Extract the (X, Y) coordinate from the center of the cell holding the provided text.  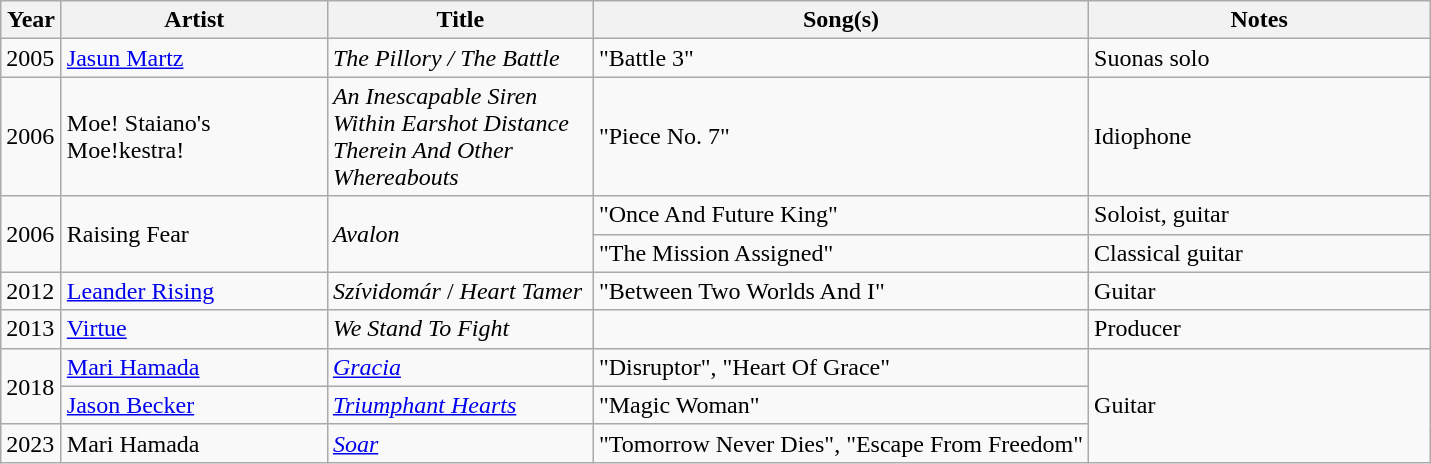
Title (460, 20)
Raising Fear (194, 234)
An Inescapable Siren Within Earshot Distance Therein And Other Whereabouts (460, 136)
"Disruptor", "Heart Of Grace" (840, 367)
Soar (460, 443)
Suonas solo (1260, 58)
Artist (194, 20)
2018 (32, 386)
Triumphant Hearts (460, 405)
Avalon (460, 234)
Jason Becker (194, 405)
"The Mission Assigned" (840, 253)
"Tomorrow Never Dies", "Escape From Freedom" (840, 443)
2005 (32, 58)
Classical guitar (1260, 253)
Year (32, 20)
Leander Rising (194, 291)
Notes (1260, 20)
"Battle 3" (840, 58)
Virtue (194, 329)
Moe! Staiano's Moe!kestra! (194, 136)
2013 (32, 329)
Producer (1260, 329)
"Magic Woman" (840, 405)
Song(s) (840, 20)
"Once And Future King" (840, 215)
Szívidomár / Heart Tamer (460, 291)
Gracia (460, 367)
2012 (32, 291)
The Pillory / The Battle (460, 58)
We Stand To Fight (460, 329)
2023 (32, 443)
Jasun Martz (194, 58)
"Between Two Worlds And I" (840, 291)
Idiophone (1260, 136)
Soloist, guitar (1260, 215)
"Piece No. 7" (840, 136)
